Output the (x, y) coordinate of the center of the cell containing the given text.  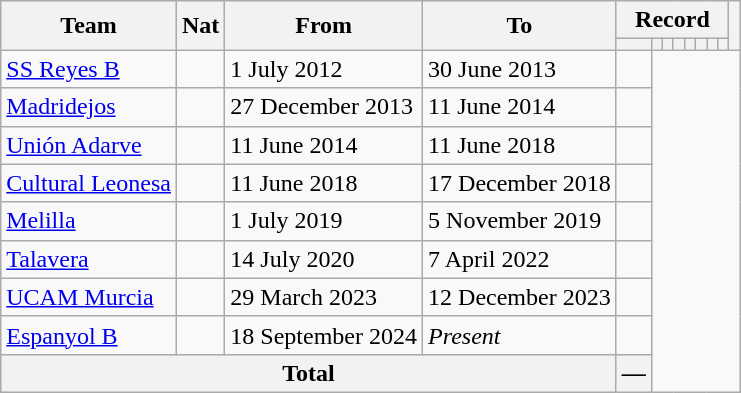
To (520, 26)
30 June 2013 (520, 69)
Madridejos (89, 107)
Melilla (89, 221)
Nat (200, 26)
— (634, 373)
Espanyol B (89, 335)
1 July 2012 (324, 69)
17 December 2018 (520, 183)
UCAM Murcia (89, 297)
7 April 2022 (520, 259)
29 March 2023 (324, 297)
1 July 2019 (324, 221)
SS Reyes B (89, 69)
Team (89, 26)
18 September 2024 (324, 335)
12 December 2023 (520, 297)
5 November 2019 (520, 221)
Cultural Leonesa (89, 183)
Present (520, 335)
14 July 2020 (324, 259)
27 December 2013 (324, 107)
Talavera (89, 259)
Unión Adarve (89, 145)
Record (672, 20)
From (324, 26)
Total (308, 373)
